Output the (X, Y) coordinate of the center of the cell containing the given text.  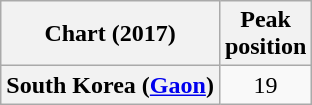
Peakposition (265, 34)
Chart (2017) (110, 34)
19 (265, 85)
South Korea (Gaon) (110, 85)
